Return the (x, y) coordinate for the center point of the cell that contains the specified text.  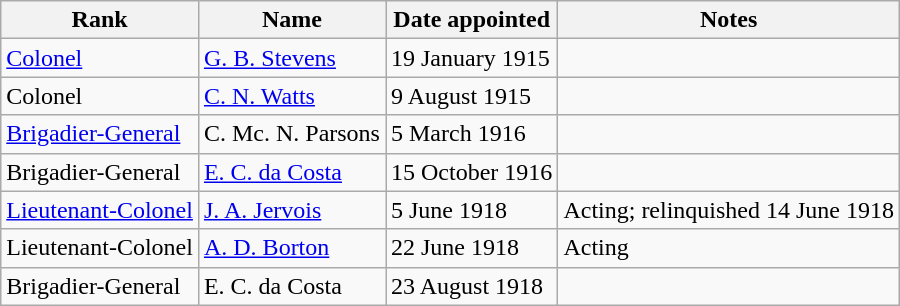
9 August 1915 (472, 96)
19 January 1915 (472, 58)
C. Mc. N. Parsons (292, 134)
Rank (100, 20)
15 October 1916 (472, 172)
Name (292, 20)
5 March 1916 (472, 134)
22 June 1918 (472, 248)
Acting; relinquished 14 June 1918 (729, 210)
23 August 1918 (472, 286)
Acting (729, 248)
5 June 1918 (472, 210)
G. B. Stevens (292, 58)
C. N. Watts (292, 96)
J. A. Jervois (292, 210)
Date appointed (472, 20)
A. D. Borton (292, 248)
Notes (729, 20)
